Locate the cell with the specified text and output its [x, y] center coordinate. 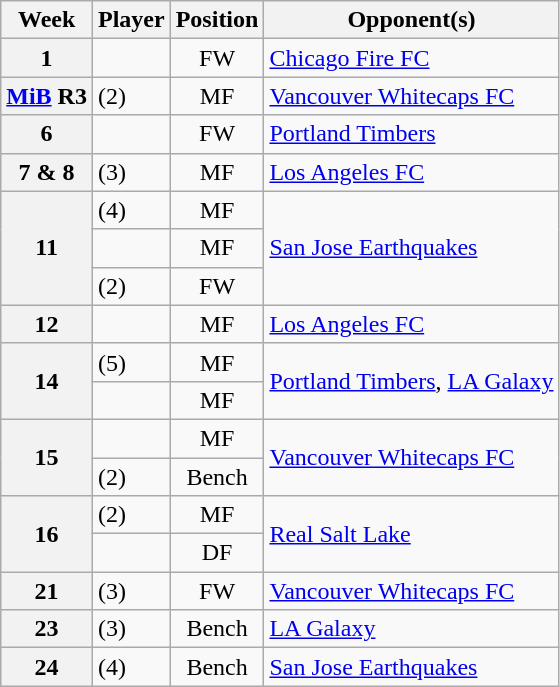
Portland Timbers [412, 134]
Chicago Fire FC [412, 58]
12 [47, 324]
DF [217, 553]
16 [47, 534]
7 & 8 [47, 172]
Opponent(s) [412, 20]
23 [47, 629]
Real Salt Lake [412, 534]
MiB R3 [47, 96]
LA Galaxy [412, 629]
14 [47, 381]
11 [47, 248]
24 [47, 667]
15 [47, 457]
(5) [131, 362]
21 [47, 591]
Player [131, 20]
Week [47, 20]
6 [47, 134]
Portland Timbers, LA Galaxy [412, 381]
1 [47, 58]
Position [217, 20]
